Determine the [x, y] coordinate at the center of the cell enclosing the given text.  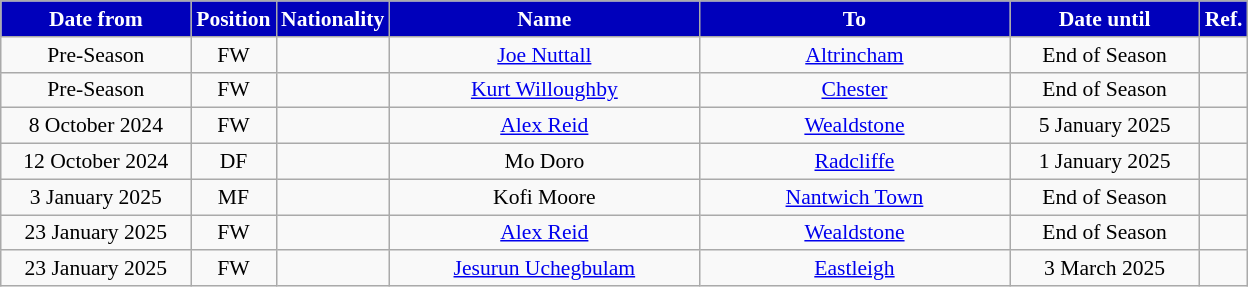
MF [234, 197]
Joe Nuttall [544, 55]
Ref. [1224, 19]
Radcliffe [854, 162]
8 October 2024 [96, 126]
Nationality [332, 19]
Kurt Willoughby [544, 90]
Name [544, 19]
Date until [1105, 19]
Eastleigh [854, 269]
1 January 2025 [1105, 162]
12 October 2024 [96, 162]
Mo Doro [544, 162]
3 March 2025 [1105, 269]
Nantwich Town [854, 197]
Date from [96, 19]
Jesurun Uchegbulam [544, 269]
To [854, 19]
Position [234, 19]
3 January 2025 [96, 197]
DF [234, 162]
Kofi Moore [544, 197]
Altrincham [854, 55]
5 January 2025 [1105, 126]
Chester [854, 90]
